Find where the given text appears and provide that cell's center as [X, Y] coordinate. 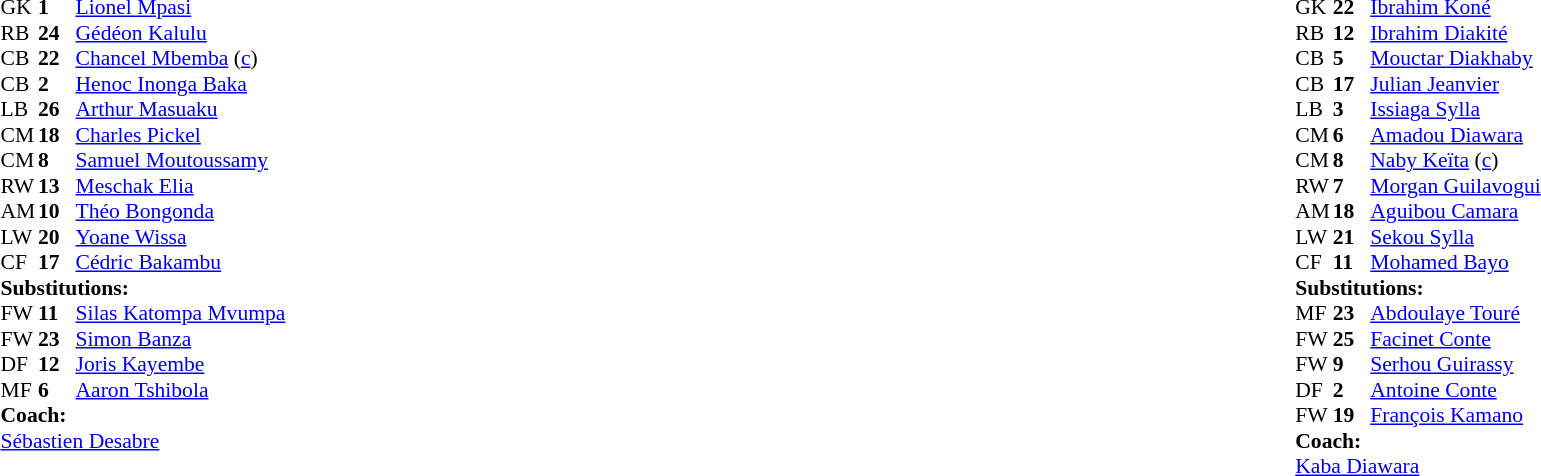
Julian Jeanvier [1455, 84]
Gédéon Kalulu [181, 33]
Simon Banza [181, 339]
Théo Bongonda [181, 211]
Chancel Mbemba (c) [181, 59]
Abdoulaye Touré [1455, 313]
Amadou Diawara [1455, 135]
Cédric Bakambu [181, 263]
Facinet Conte [1455, 339]
Silas Katompa Mvumpa [181, 313]
22 [57, 59]
Serhou Guirassy [1455, 365]
26 [57, 109]
Charles Pickel [181, 135]
Naby Keïta (c) [1455, 161]
Henoc Inonga Baka [181, 84]
Meschak Elia [181, 186]
Arthur Masuaku [181, 109]
Yoane Wissa [181, 237]
Mouctar Diakhaby [1455, 59]
9 [1352, 365]
19 [1352, 415]
20 [57, 237]
3 [1352, 109]
Sébastien Desabre [142, 441]
24 [57, 33]
François Kamano [1455, 415]
5 [1352, 59]
Sekou Sylla [1455, 237]
10 [57, 211]
25 [1352, 339]
Joris Kayembe [181, 365]
Aaron Tshibola [181, 390]
7 [1352, 186]
Issiaga Sylla [1455, 109]
Aguibou Camara [1455, 211]
13 [57, 186]
Antoine Conte [1455, 390]
Mohamed Bayo [1455, 263]
Ibrahim Diakité [1455, 33]
21 [1352, 237]
Samuel Moutoussamy [181, 161]
Morgan Guilavogui [1455, 186]
